Identify which cell holds the provided text, then report its [x, y] central coordinate. 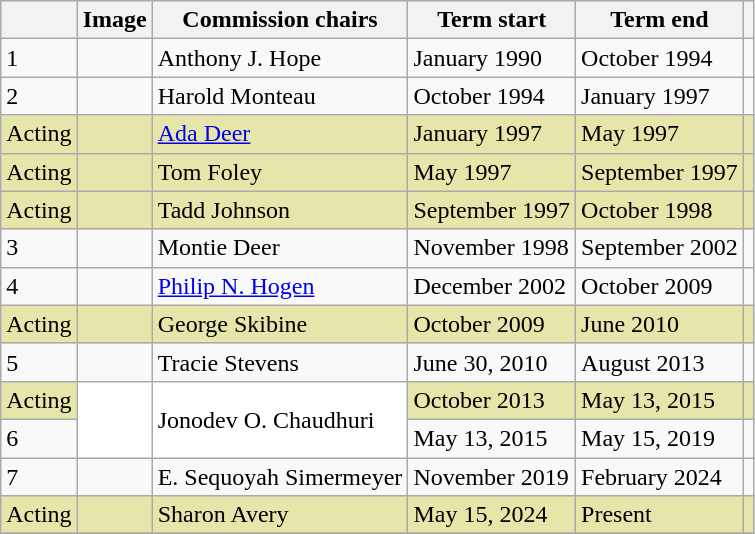
2 [39, 96]
Term end [660, 20]
Harold Monteau [280, 96]
January 1990 [492, 58]
Anthony J. Hope [280, 58]
Present [660, 515]
February 2024 [660, 477]
May 15, 2019 [660, 438]
October 1998 [660, 210]
3 [39, 248]
August 2013 [660, 362]
Ada Deer [280, 134]
Montie Deer [280, 248]
Term start [492, 20]
Tom Foley [280, 172]
1 [39, 58]
Jonodev O. Chaudhuri [280, 419]
Philip N. Hogen [280, 286]
December 2002 [492, 286]
Tracie Stevens [280, 362]
October 2013 [492, 400]
E. Sequoyah Simermeyer [280, 477]
Sharon Avery [280, 515]
George Skibine [280, 324]
5 [39, 362]
Tadd Johnson [280, 210]
4 [39, 286]
November 1998 [492, 248]
6 [39, 438]
Image [114, 20]
September 2002 [660, 248]
June 2010 [660, 324]
Commission chairs [280, 20]
November 2019 [492, 477]
7 [39, 477]
June 30, 2010 [492, 362]
May 15, 2024 [492, 515]
